From the cell containing the given text, extract its center point as (x, y) coordinate. 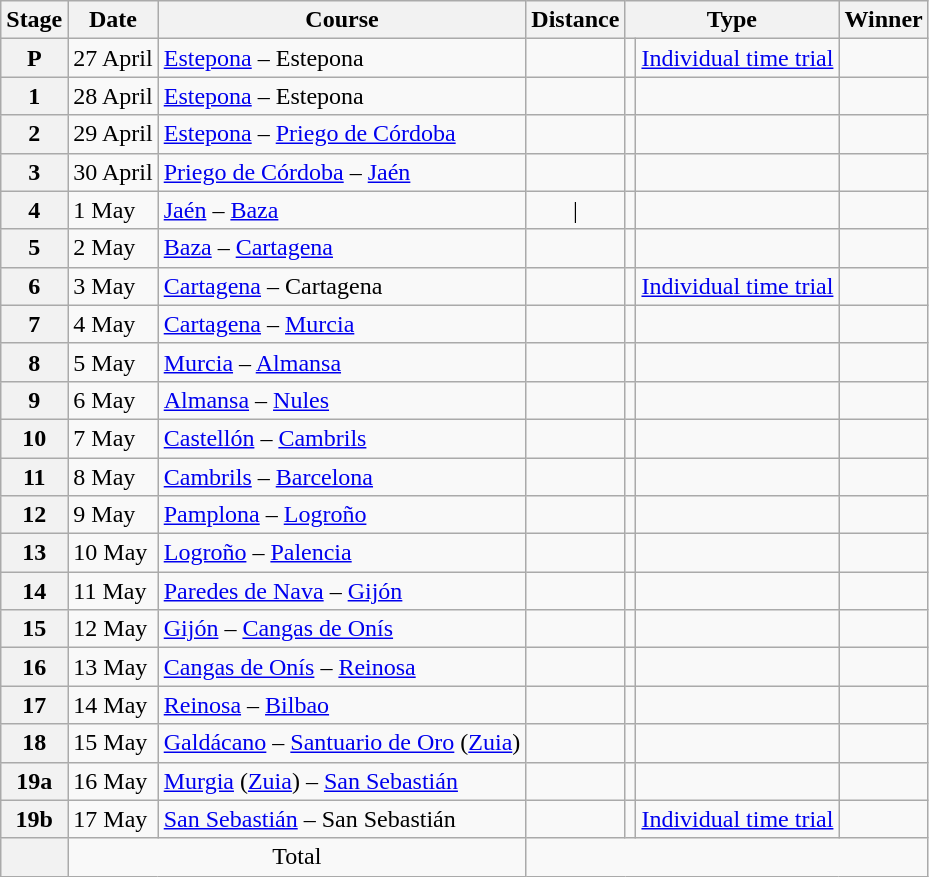
4 (34, 210)
Total (297, 857)
San Sebastián – San Sebastián (342, 819)
Course (342, 20)
18 (34, 743)
3 (34, 172)
Murcia – Almansa (342, 362)
Cartagena – Murcia (342, 324)
12 (34, 515)
P (34, 58)
Estepona – Priego de Córdoba (342, 134)
7 (34, 324)
Priego de Córdoba – Jaén (342, 172)
| (576, 210)
Winner (884, 20)
6 (34, 286)
Pamplona – Logroño (342, 515)
Paredes de Nava – Gijón (342, 591)
7 May (113, 438)
17 May (113, 819)
Reinosa – Bilbao (342, 705)
9 May (113, 515)
16 (34, 667)
Distance (576, 20)
8 May (113, 477)
5 (34, 248)
1 May (113, 210)
Gijón – Cangas de Onís (342, 629)
19a (34, 781)
Jaén – Baza (342, 210)
5 May (113, 362)
Cartagena – Cartagena (342, 286)
Galdácano – Santuario de Oro (Zuia) (342, 743)
9 (34, 400)
30 April (113, 172)
19b (34, 819)
Cangas de Onís – Reinosa (342, 667)
Baza – Cartagena (342, 248)
6 May (113, 400)
4 May (113, 324)
2 (34, 134)
13 (34, 553)
Castellón – Cambrils (342, 438)
12 May (113, 629)
11 (34, 477)
14 May (113, 705)
2 May (113, 248)
Type (732, 20)
Almansa – Nules (342, 400)
29 April (113, 134)
Logroño – Palencia (342, 553)
17 (34, 705)
8 (34, 362)
Date (113, 20)
27 April (113, 58)
15 May (113, 743)
10 May (113, 553)
14 (34, 591)
Stage (34, 20)
11 May (113, 591)
Cambrils – Barcelona (342, 477)
28 April (113, 96)
Murgia (Zuia) – San Sebastián (342, 781)
3 May (113, 286)
13 May (113, 667)
10 (34, 438)
15 (34, 629)
16 May (113, 781)
1 (34, 96)
